Locate the cell with the specified text and output its (X, Y) center coordinate. 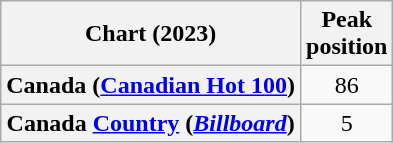
Canada (Canadian Hot 100) (151, 85)
5 (347, 123)
Chart (2023) (151, 34)
86 (347, 85)
Canada Country (Billboard) (151, 123)
Peakposition (347, 34)
